Scan for the cell matching the given text and deliver its (X, Y) coordinate at center. 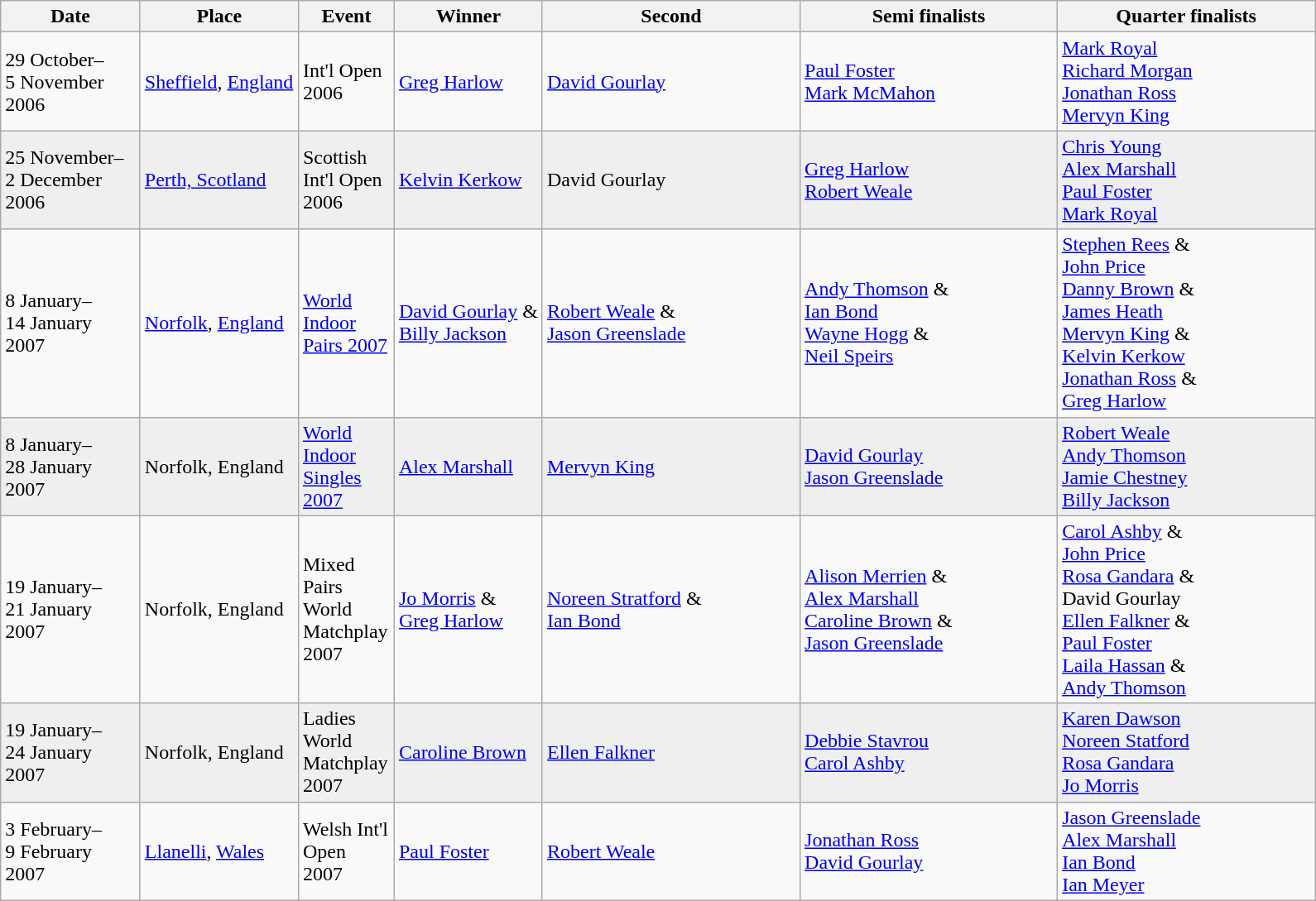
Paul Foster Mark McMahon (929, 81)
Robert Weale (670, 851)
Noreen Stratford & Ian Bond (670, 609)
8 January–28 January 2007 (71, 467)
Paul Foster (468, 851)
Mark Royal Richard Morgan Jonathan Ross Mervyn King (1187, 81)
Place (219, 17)
World Indoor Singles 2007 (346, 467)
World Indoor Pairs 2007 (346, 323)
Event (346, 17)
Greg Harlow Robert Weale (929, 180)
19 January–21 January 2007 (71, 609)
Jo Morris & Greg Harlow (468, 609)
Welsh Int'l Open 2007 (346, 851)
Kelvin Kerkow (468, 180)
Jonathan Ross David Gourlay (929, 851)
Caroline Brown (468, 753)
Int'l Open 2006 (346, 81)
Andy Thomson & Ian Bond Wayne Hogg & Neil Speirs (929, 323)
Robert Weale Andy Thomson Jamie Chestney Billy Jackson (1187, 467)
Second (670, 17)
Winner (468, 17)
19 January–24 January 2007 (71, 753)
Alison Merrien & Alex Marshall Caroline Brown & Jason Greenslade (929, 609)
Carol Ashby & John Price Rosa Gandara & David Gourlay Ellen Falkner & Paul Foster Laila Hassan & Andy Thomson (1187, 609)
8 January–14 January 2007 (71, 323)
29 October–5 November 2006 (71, 81)
Sheffield, England (219, 81)
Ladies World Matchplay 2007 (346, 753)
Perth, Scotland (219, 180)
Greg Harlow (468, 81)
Robert Weale & Jason Greenslade (670, 323)
Debbie Stavrou Carol Ashby (929, 753)
Semi finalists (929, 17)
3 February–9 February 2007 (71, 851)
Date (71, 17)
Quarter finalists (1187, 17)
David Gourlay & Billy Jackson (468, 323)
David Gourlay Jason Greenslade (929, 467)
Mixed Pairs World Matchplay 2007 (346, 609)
Scottish Int'l Open 2006 (346, 180)
Stephen Rees & John Price Danny Brown & James Heath Mervyn King & Kelvin Kerkow Jonathan Ross & Greg Harlow (1187, 323)
Llanelli, Wales (219, 851)
Ellen Falkner (670, 753)
25 November–2 December 2006 (71, 180)
Alex Marshall (468, 467)
Chris Young Alex Marshall Paul Foster Mark Royal (1187, 180)
Karen Dawson Noreen Statford Rosa Gandara Jo Morris (1187, 753)
Mervyn King (670, 467)
Jason Greenslade Alex Marshall Ian Bond Ian Meyer (1187, 851)
